Search for the cell housing the specified text and yield its (X, Y) center coordinate. 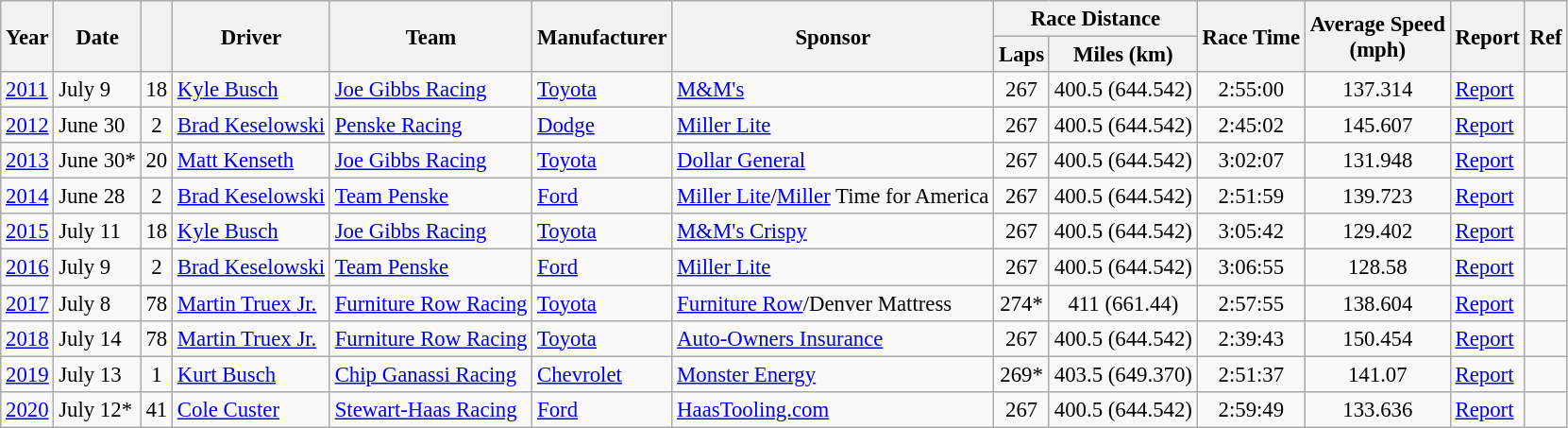
M&M's (833, 90)
1 (157, 374)
Miles (km) (1123, 55)
2:39:43 (1251, 338)
Race Time (1251, 36)
June 28 (97, 197)
2018 (27, 338)
129.402 (1377, 231)
128.58 (1377, 267)
Stewart-Haas Racing (430, 409)
2016 (27, 267)
411 (661.44) (1123, 303)
2019 (27, 374)
Dodge (602, 126)
20 (157, 161)
Average Speed(mph) (1377, 36)
3:02:07 (1251, 161)
2013 (27, 161)
403.5 (649.370) (1123, 374)
July 8 (97, 303)
133.636 (1377, 409)
Monster Energy (833, 374)
Auto-Owners Insurance (833, 338)
2012 (27, 126)
41 (157, 409)
Race Distance (1096, 19)
July 12* (97, 409)
Matt Kenseth (251, 161)
2:59:49 (1251, 409)
2020 (27, 409)
141.07 (1377, 374)
2:45:02 (1251, 126)
M&M's Crispy (833, 231)
Chip Ganassi Racing (430, 374)
July 13 (97, 374)
Laps (1021, 55)
Team (430, 36)
Chevrolet (602, 374)
Ref (1546, 36)
139.723 (1377, 197)
138.604 (1377, 303)
2:51:37 (1251, 374)
137.314 (1377, 90)
269* (1021, 374)
Miller Lite/Miller Time for America (833, 197)
274* (1021, 303)
Dollar General (833, 161)
2015 (27, 231)
Cole Custer (251, 409)
150.454 (1377, 338)
July 14 (97, 338)
Sponsor (833, 36)
2:51:59 (1251, 197)
145.607 (1377, 126)
3:06:55 (1251, 267)
HaasTooling.com (833, 409)
3:05:42 (1251, 231)
Kurt Busch (251, 374)
2017 (27, 303)
131.948 (1377, 161)
Date (97, 36)
Driver (251, 36)
Manufacturer (602, 36)
July 11 (97, 231)
2:57:55 (1251, 303)
2011 (27, 90)
2:55:00 (1251, 90)
2014 (27, 197)
June 30 (97, 126)
Year (27, 36)
Furniture Row/Denver Mattress (833, 303)
Penske Racing (430, 126)
June 30* (97, 161)
